Return [X, Y] of the center of cell containing provided text 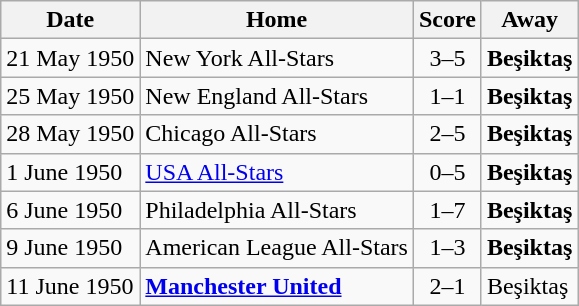
Philadelphia All-Stars [277, 210]
Date [70, 20]
28 May 1950 [70, 134]
New York All-Stars [277, 58]
Chicago All-Stars [277, 134]
Score [447, 20]
11 June 1950 [70, 286]
American League All-Stars [277, 248]
USA All-Stars [277, 172]
Home [277, 20]
1–1 [447, 96]
6 June 1950 [70, 210]
2–5 [447, 134]
New England All-Stars [277, 96]
0–5 [447, 172]
21 May 1950 [70, 58]
1–7 [447, 210]
3–5 [447, 58]
Manchester United [277, 286]
Away [529, 20]
1–3 [447, 248]
1 June 1950 [70, 172]
9 June 1950 [70, 248]
25 May 1950 [70, 96]
2–1 [447, 286]
